Identify which cell holds the provided text, then report its (X, Y) central coordinate. 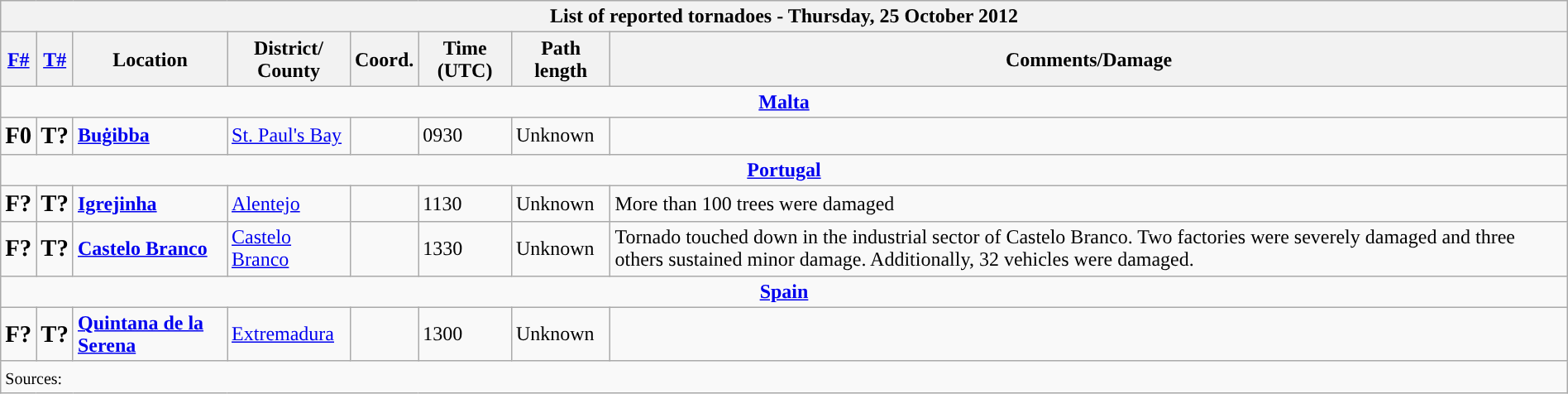
1300 (465, 334)
Portugal (784, 170)
District/County (289, 60)
F0 (18, 136)
Buġibba (150, 136)
St. Paul's Bay (289, 136)
T# (55, 60)
1130 (465, 204)
Path length (561, 60)
Time (UTC) (465, 60)
Coord. (384, 60)
F# (18, 60)
Igrejinha (150, 204)
0930 (465, 136)
Alentejo (289, 204)
More than 100 trees were damaged (1088, 204)
Malta (784, 102)
Extremadura (289, 334)
List of reported tornadoes - Thursday, 25 October 2012 (784, 17)
1330 (465, 248)
Spain (784, 291)
Location (150, 60)
Comments/Damage (1088, 60)
Quintana de la Serena (150, 334)
Sources: (784, 377)
